Extract the [X, Y] coordinate from the center of the cell holding the provided text.  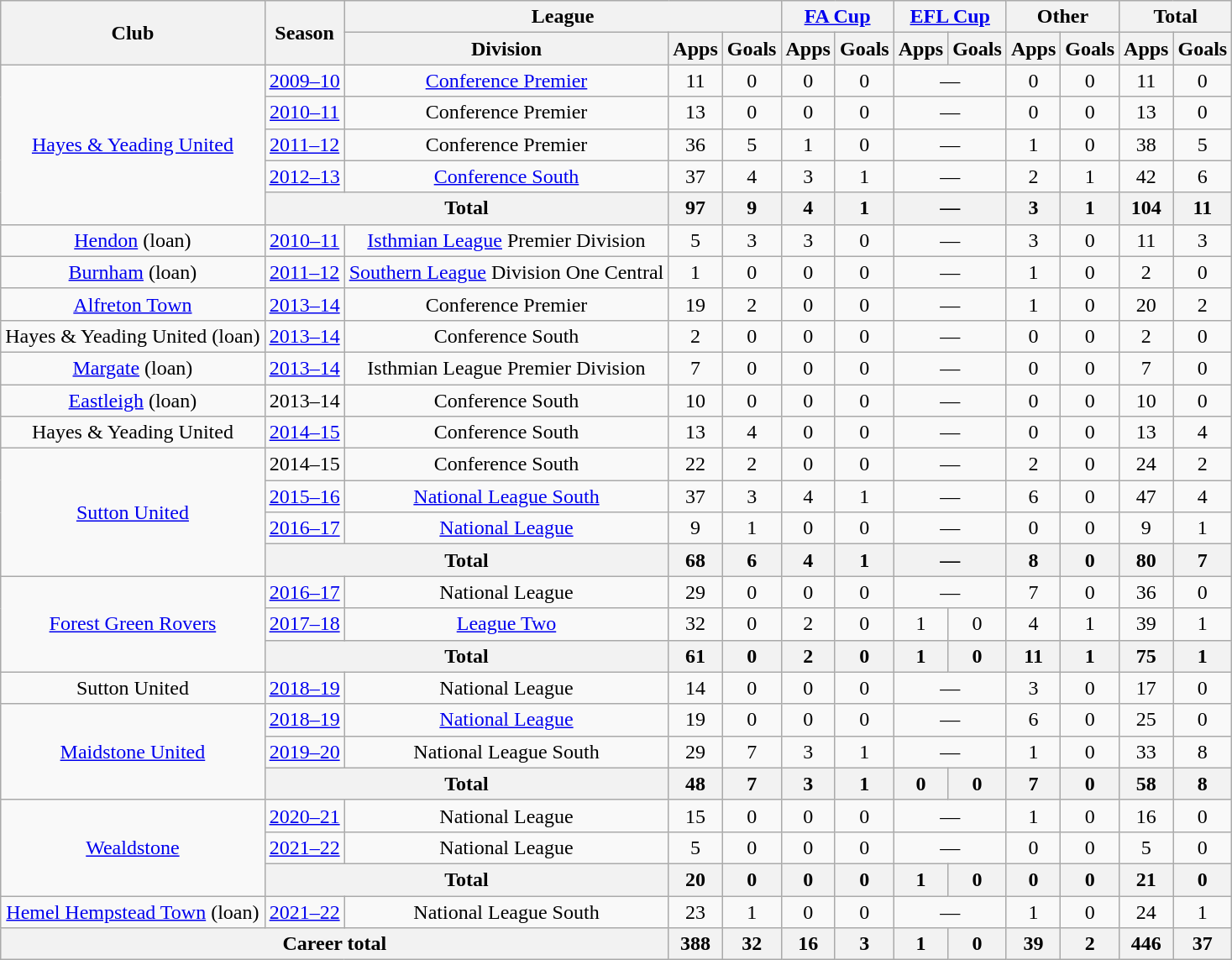
Wealdstone [133, 847]
Division [506, 49]
2015–16 [304, 496]
61 [695, 656]
38 [1146, 144]
388 [695, 944]
Hendon (loan) [133, 240]
Career total [334, 944]
75 [1146, 656]
2017–18 [304, 624]
48 [695, 784]
Maidstone United [133, 752]
Eastleigh (loan) [133, 401]
47 [1146, 496]
15 [695, 816]
2020–21 [304, 816]
FA Cup [837, 17]
Other [1062, 17]
2012–13 [304, 176]
68 [695, 560]
Hayes & Yeading United (loan) [133, 336]
League Two [506, 624]
2019–20 [304, 752]
42 [1146, 176]
97 [695, 208]
446 [1146, 944]
25 [1146, 720]
League [563, 17]
EFL Cup [950, 17]
104 [1146, 208]
23 [695, 911]
Club [133, 33]
14 [695, 688]
22 [695, 464]
Season [304, 33]
17 [1146, 688]
Southern League Division One Central [506, 272]
Margate (loan) [133, 368]
2009–10 [304, 81]
Burnham (loan) [133, 272]
21 [1146, 879]
33 [1146, 752]
Forest Green Rovers [133, 624]
58 [1146, 784]
80 [1146, 560]
Hemel Hempstead Town (loan) [133, 911]
Alfreton Town [133, 304]
